Extract the [X, Y] coordinate from the center of the cell holding the provided text.  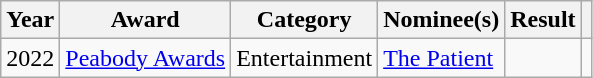
Year [30, 20]
The Patient [442, 58]
Category [304, 20]
Nominee(s) [442, 20]
Peabody Awards [146, 58]
Result [543, 20]
Award [146, 20]
2022 [30, 58]
Entertainment [304, 58]
